From the cell containing the given text, extract its center point as (x, y) coordinate. 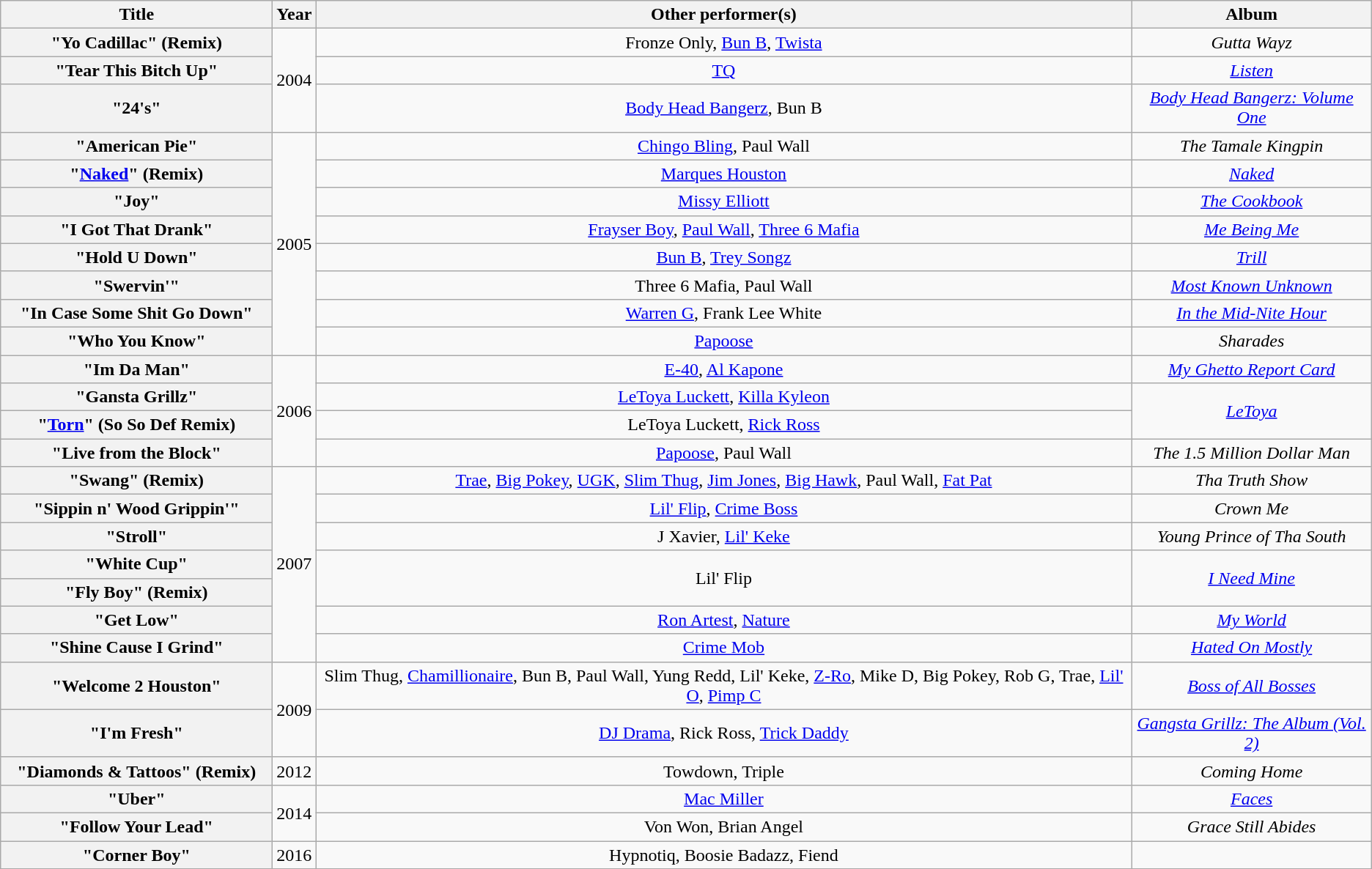
Young Prince of Tha South (1252, 536)
Album (1252, 15)
Towdown, Triple (724, 771)
"Live from the Block" (136, 453)
Grace Still Abides (1252, 827)
2012 (295, 771)
The Cookbook (1252, 201)
Body Head Bangerz: Volume One (1252, 108)
2006 (295, 410)
LeToya (1252, 411)
2007 (295, 564)
"Yo Cadillac" (Remix) (136, 42)
Ron Artest, Nature (724, 620)
"24's" (136, 108)
"Torn" (So So Def Remix) (136, 425)
Three 6 Mafia, Paul Wall (724, 285)
Crime Mob (724, 648)
Title (136, 15)
"Shine Cause I Grind" (136, 648)
Sharades (1252, 341)
Year (295, 15)
In the Mid-Nite Hour (1252, 313)
Warren G, Frank Lee White (724, 313)
Mac Miller (724, 799)
Von Won, Brian Angel (724, 827)
The Tamale Kingpin (1252, 146)
"Get Low" (136, 620)
"Corner Boy" (136, 855)
"Fly Boy" (Remix) (136, 592)
2004 (295, 81)
2009 (295, 709)
Body Head Bangerz, Bun B (724, 108)
"Swervin'" (136, 285)
"Welcome 2 Houston" (136, 686)
DJ Drama, Rick Ross, Trick Daddy (724, 733)
"Joy" (136, 201)
"In Case Some Shit Go Down" (136, 313)
"Diamonds & Tattoos" (Remix) (136, 771)
Chingo Bling, Paul Wall (724, 146)
TQ (724, 70)
Gangsta Grillz: The Album (Vol. 2) (1252, 733)
Listen (1252, 70)
"Stroll" (136, 536)
Faces (1252, 799)
Boss of All Bosses (1252, 686)
"White Cup" (136, 564)
"American Pie" (136, 146)
My Ghetto Report Card (1252, 369)
LeToya Luckett, Killa Kyleon (724, 397)
"Who You Know" (136, 341)
Coming Home (1252, 771)
LeToya Luckett, Rick Ross (724, 425)
Crown Me (1252, 509)
Frayser Boy, Paul Wall, Three 6 Mafia (724, 229)
"Hold U Down" (136, 257)
Most Known Unknown (1252, 285)
Tha Truth Show (1252, 481)
J Xavier, Lil' Keke (724, 536)
Trae, Big Pokey, UGK, Slim Thug, Jim Jones, Big Hawk, Paul Wall, Fat Pat (724, 481)
"Gansta Grillz" (136, 397)
"Im Da Man" (136, 369)
2014 (295, 813)
2005 (295, 243)
"Naked" (Remix) (136, 174)
Hypnotiq, Boosie Badazz, Fiend (724, 855)
2016 (295, 855)
"Tear This Bitch Up" (136, 70)
Naked (1252, 174)
Marques Houston (724, 174)
Papoose (724, 341)
"I Got That Drank" (136, 229)
"Sippin n' Wood Grippin'" (136, 509)
Trill (1252, 257)
"Uber" (136, 799)
"I'm Fresh" (136, 733)
I Need Mine (1252, 578)
Fronze Only, Bun B, Twista (724, 42)
Me Being Me (1252, 229)
"Swang" (Remix) (136, 481)
Slim Thug, Chamillionaire, Bun B, Paul Wall, Yung Redd, Lil' Keke, Z-Ro, Mike D, Big Pokey, Rob G, Trae, Lil' O, Pimp C (724, 686)
Gutta Wayz (1252, 42)
Other performer(s) (724, 15)
My World (1252, 620)
"Follow Your Lead" (136, 827)
Lil' Flip (724, 578)
E-40, Al Kapone (724, 369)
Papoose, Paul Wall (724, 453)
Missy Elliott (724, 201)
Hated On Mostly (1252, 648)
The 1.5 Million Dollar Man (1252, 453)
Bun B, Trey Songz (724, 257)
Lil' Flip, Crime Boss (724, 509)
